Find where the given text appears and provide that cell's center as [x, y] coordinate. 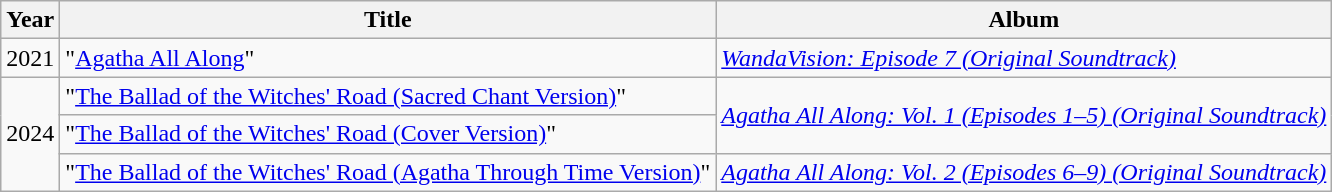
WandaVision: Episode 7 (Original Soundtrack) [1024, 58]
2021 [30, 58]
Agatha All Along: Vol. 2 (Episodes 6–9) (Original Soundtrack) [1024, 172]
Album [1024, 20]
"Agatha All Along" [388, 58]
Agatha All Along: Vol. 1 (Episodes 1–5) (Original Soundtrack) [1024, 115]
Title [388, 20]
"The Ballad of the Witches' Road (Cover Version)" [388, 134]
"The Ballad of the Witches' Road (Agatha Through Time Version)" [388, 172]
Year [30, 20]
2024 [30, 134]
"The Ballad of the Witches' Road (Sacred Chant Version)" [388, 96]
